Provide the (x, y) coordinate of the cell's center where the given text is located.  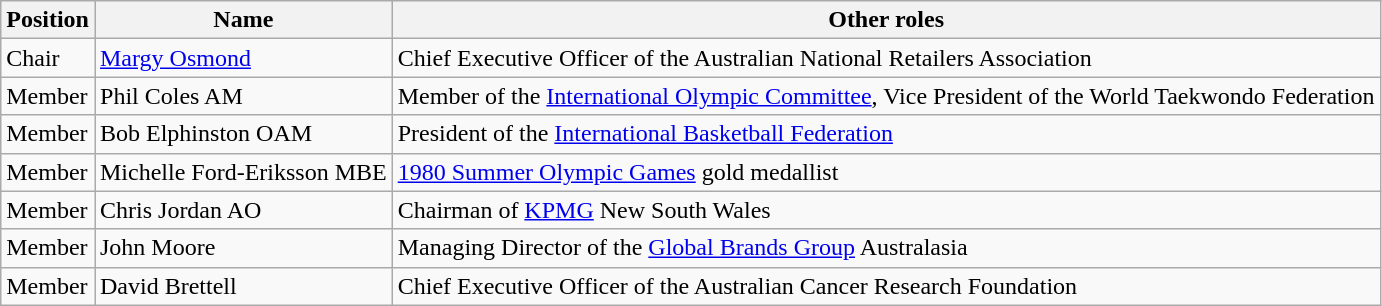
Managing Director of the Global Brands Group Australasia (886, 248)
David Brettell (243, 286)
Position (48, 20)
Michelle Ford-Eriksson MBE (243, 172)
1980 Summer Olympic Games gold medallist (886, 172)
John Moore (243, 248)
Name (243, 20)
Chairman of KPMG New South Wales (886, 210)
Chief Executive Officer of the Australian Cancer Research Foundation (886, 286)
Other roles (886, 20)
Member of the International Olympic Committee, Vice President of the World Taekwondo Federation (886, 96)
Bob Elphinston OAM (243, 134)
Chief Executive Officer of the Australian National Retailers Association (886, 58)
Chair (48, 58)
President of the International Basketball Federation (886, 134)
Chris Jordan AO (243, 210)
Margy Osmond (243, 58)
Phil Coles AM (243, 96)
